Extract the (X, Y) coordinate from the center of the cell holding the provided text.  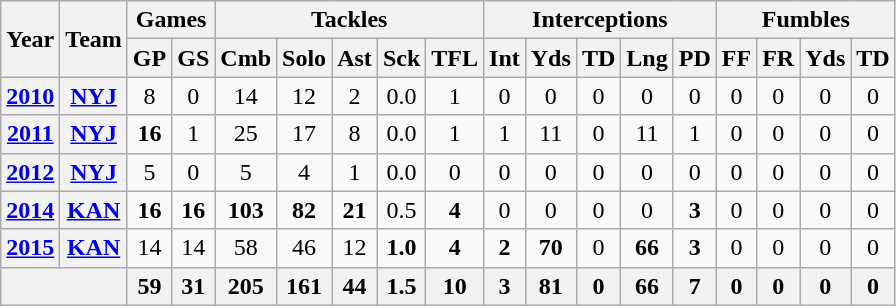
2014 (30, 210)
2012 (30, 172)
205 (246, 286)
44 (355, 286)
Tackles (350, 20)
31 (194, 286)
70 (550, 248)
81 (550, 286)
10 (455, 286)
PD (694, 58)
GS (194, 58)
82 (304, 210)
Team (94, 39)
46 (304, 248)
Fumbles (806, 20)
21 (355, 210)
Interceptions (600, 20)
GP (149, 58)
161 (304, 286)
2015 (30, 248)
Solo (304, 58)
Ast (355, 58)
17 (304, 134)
FR (778, 58)
25 (246, 134)
2010 (30, 96)
TFL (455, 58)
Games (170, 20)
Int (505, 58)
58 (246, 248)
0.5 (401, 210)
FF (736, 58)
Cmb (246, 58)
2011 (30, 134)
59 (149, 286)
7 (694, 286)
Sck (401, 58)
1.5 (401, 286)
1.0 (401, 248)
Lng (647, 58)
Year (30, 39)
103 (246, 210)
